Identify which cell holds the provided text, then report its [X, Y] central coordinate. 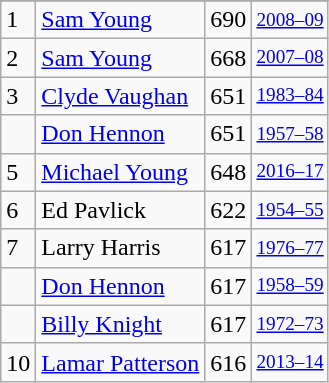
1976–77 [290, 248]
3 [18, 96]
2007–08 [290, 58]
Billy Knight [120, 324]
5 [18, 172]
1972–73 [290, 324]
1957–58 [290, 134]
648 [228, 172]
668 [228, 58]
1 [18, 20]
2 [18, 58]
690 [228, 20]
2013–14 [290, 362]
2016–17 [290, 172]
1958–59 [290, 286]
Michael Young [120, 172]
622 [228, 210]
10 [18, 362]
Clyde Vaughan [120, 96]
Larry Harris [120, 248]
Ed Pavlick [120, 210]
616 [228, 362]
Lamar Patterson [120, 362]
7 [18, 248]
1954–55 [290, 210]
1983–84 [290, 96]
6 [18, 210]
2008–09 [290, 20]
